Find where the given text appears and provide that cell's center as (x, y) coordinate. 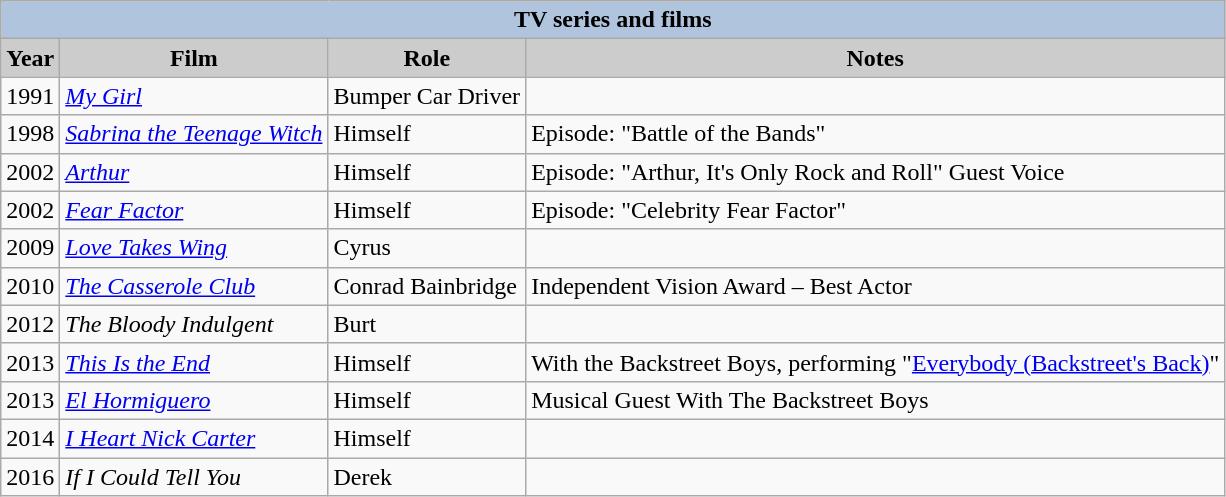
Fear Factor (194, 210)
Bumper Car Driver (427, 96)
Independent Vision Award – Best Actor (876, 286)
Conrad Bainbridge (427, 286)
2014 (30, 438)
Notes (876, 58)
This Is the End (194, 362)
If I Could Tell You (194, 477)
Year (30, 58)
Burt (427, 324)
Sabrina the Teenage Witch (194, 134)
1998 (30, 134)
With the Backstreet Boys, performing "Everybody (Backstreet's Back)" (876, 362)
Episode: "Celebrity Fear Factor" (876, 210)
TV series and films (613, 20)
2009 (30, 248)
1991 (30, 96)
Cyrus (427, 248)
My Girl (194, 96)
Derek (427, 477)
2016 (30, 477)
The Casserole Club (194, 286)
2010 (30, 286)
Episode: "Arthur, It's Only Rock and Roll" Guest Voice (876, 172)
2012 (30, 324)
Role (427, 58)
Film (194, 58)
The Bloody Indulgent (194, 324)
Episode: "Battle of the Bands" (876, 134)
Musical Guest With The Backstreet Boys (876, 400)
I Heart Nick Carter (194, 438)
El Hormiguero (194, 400)
Arthur (194, 172)
Love Takes Wing (194, 248)
